Extract the [X, Y] coordinate from the center of the cell holding the provided text.  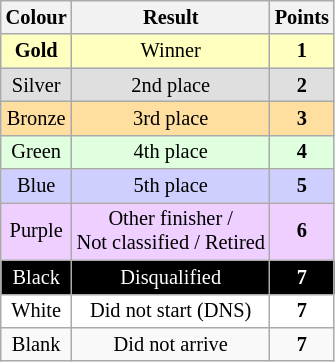
Blue [36, 186]
3rd place [171, 118]
Purple [36, 231]
Other finisher /Not classified / Retired [171, 231]
Result [171, 17]
Black [36, 277]
White [36, 311]
4th place [171, 152]
5th place [171, 186]
2nd place [171, 85]
Green [36, 152]
4 [302, 152]
Colour [36, 17]
5 [302, 186]
Points [302, 17]
6 [302, 231]
1 [302, 51]
Disqualified [171, 277]
Gold [36, 51]
Blank [36, 344]
3 [302, 118]
Silver [36, 85]
2 [302, 85]
Bronze [36, 118]
Did not arrive [171, 344]
Did not start (DNS) [171, 311]
Winner [171, 51]
